Locate the cell with the specified text and output its [X, Y] center coordinate. 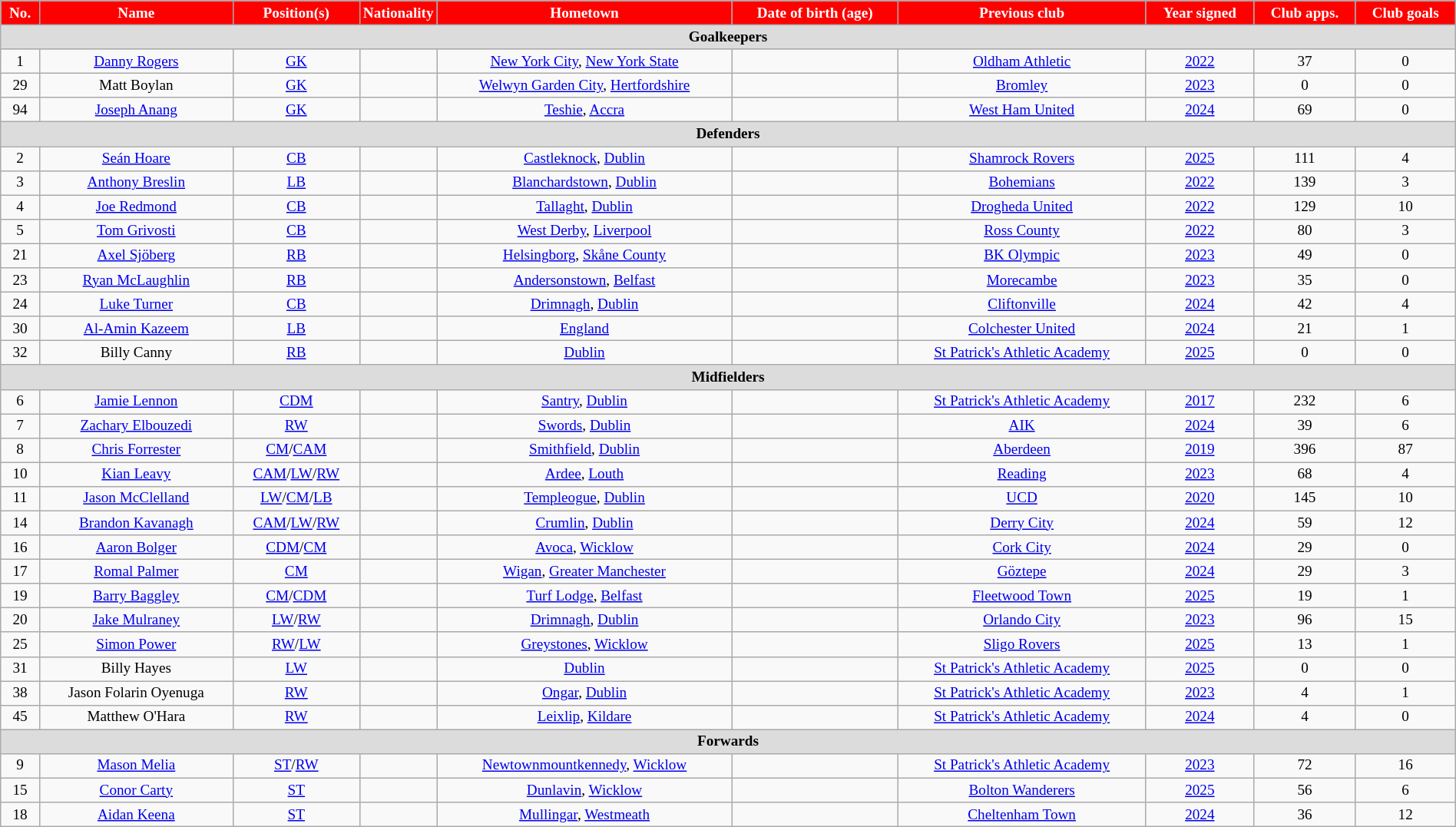
396 [1305, 450]
Zachary Elbouzedi [136, 425]
Danny Rogers [136, 61]
Bromley [1021, 85]
Wigan, Greater Manchester [584, 571]
Previous club [1021, 13]
BK Olympic [1021, 256]
CM/CAM [296, 450]
Crumlin, Dublin [584, 523]
Helsingborg, Skåne County [584, 256]
Jake Mulraney [136, 620]
LW/RW [296, 620]
Ryan McLaughlin [136, 280]
59 [1305, 523]
Anthony Breslin [136, 183]
Joseph Anang [136, 110]
England [584, 329]
Blanchardstown, Dublin [584, 183]
ST/RW [296, 766]
Oldham Athletic [1021, 61]
Chris Forrester [136, 450]
Forwards [728, 742]
25 [20, 644]
31 [20, 669]
Derry City [1021, 523]
36 [1305, 815]
Templeogue, Dublin [584, 498]
CDM/CM [296, 547]
Jamie Lennon [136, 402]
Brandon Kavanagh [136, 523]
Fleetwood Town [1021, 596]
Name [136, 13]
Ongar, Dublin [584, 693]
Kian Leavy [136, 475]
Göztepe [1021, 571]
West Ham United [1021, 110]
145 [1305, 498]
Colchester United [1021, 329]
68 [1305, 475]
2020 [1200, 498]
45 [20, 717]
Billy Canny [136, 353]
New York City, New York State [584, 61]
7 [20, 425]
Cheltenham Town [1021, 815]
Cork City [1021, 547]
Date of birth (age) [816, 13]
Nationality [398, 13]
Orlando City [1021, 620]
Sligo Rovers [1021, 644]
Al-Amin Kazeem [136, 329]
Simon Power [136, 644]
Drogheda United [1021, 207]
Newtownmountkennedy, Wicklow [584, 766]
17 [20, 571]
Club goals [1405, 13]
49 [1305, 256]
CM/CDM [296, 596]
18 [20, 815]
Jason Folarin Oyenuga [136, 693]
32 [20, 353]
139 [1305, 183]
Conor Carty [136, 790]
35 [1305, 280]
Aidan Keena [136, 815]
Seán Hoare [136, 158]
Tallaght, Dublin [584, 207]
Tom Grivosti [136, 231]
Matt Boylan [136, 85]
UCD [1021, 498]
Andersonstown, Belfast [584, 280]
CDM [296, 402]
Shamrock Rovers [1021, 158]
Ross County [1021, 231]
No. [20, 13]
Billy Hayes [136, 669]
Hometown [584, 13]
56 [1305, 790]
Avoca, Wicklow [584, 547]
23 [20, 280]
Mason Melia [136, 766]
Midfielders [728, 377]
38 [20, 693]
42 [1305, 304]
Ardee, Louth [584, 475]
87 [1405, 450]
72 [1305, 766]
11 [20, 498]
37 [1305, 61]
West Derby, Liverpool [584, 231]
Romal Palmer [136, 571]
14 [20, 523]
Welwyn Garden City, Hertfordshire [584, 85]
Matthew O'Hara [136, 717]
Bolton Wanderers [1021, 790]
Defenders [728, 134]
Turf Lodge, Belfast [584, 596]
CM [296, 571]
Aberdeen [1021, 450]
Greystones, Wicklow [584, 644]
Reading [1021, 475]
69 [1305, 110]
Leixlip, Kildare [584, 717]
Cliftonville [1021, 304]
Year signed [1200, 13]
Dunlavin, Wicklow [584, 790]
80 [1305, 231]
LW/CM/LB [296, 498]
Position(s) [296, 13]
Barry Baggley [136, 596]
2019 [1200, 450]
2017 [1200, 402]
9 [20, 766]
Castleknock, Dublin [584, 158]
96 [1305, 620]
Smithfield, Dublin [584, 450]
Club apps. [1305, 13]
Axel Sjöberg [136, 256]
RW/LW [296, 644]
8 [20, 450]
Swords, Dublin [584, 425]
24 [20, 304]
Joe Redmond [136, 207]
Jason McClelland [136, 498]
94 [20, 110]
Luke Turner [136, 304]
111 [1305, 158]
13 [1305, 644]
Goalkeepers [728, 37]
5 [20, 231]
20 [20, 620]
2 [20, 158]
Bohemians [1021, 183]
129 [1305, 207]
Santry, Dublin [584, 402]
Aaron Bolger [136, 547]
39 [1305, 425]
Mullingar, Westmeath [584, 815]
232 [1305, 402]
AIK [1021, 425]
Morecambe [1021, 280]
LW [296, 669]
Teshie, Accra [584, 110]
30 [20, 329]
